Detect which cell encompasses the target text, then output its [X, Y] center coordinate. 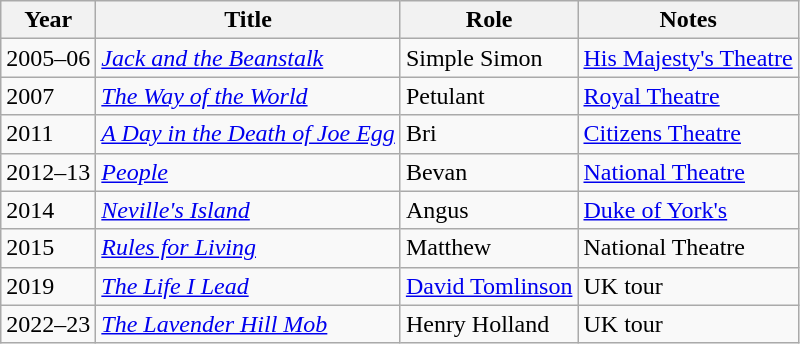
Bevan [489, 172]
Angus [489, 210]
His Majesty's Theatre [688, 58]
A Day in the Death of Joe Egg [248, 134]
2007 [48, 96]
2015 [48, 248]
Petulant [489, 96]
Simple Simon [489, 58]
2005–06 [48, 58]
Neville's Island [248, 210]
Title [248, 20]
Matthew [489, 248]
The Life I Lead [248, 286]
2014 [48, 210]
Rules for Living [248, 248]
Year [48, 20]
The Lavender Hill Mob [248, 324]
Bri [489, 134]
Henry Holland [489, 324]
2019 [48, 286]
Royal Theatre [688, 96]
Citizens Theatre [688, 134]
Duke of York's [688, 210]
2011 [48, 134]
People [248, 172]
2012–13 [48, 172]
The Way of the World [248, 96]
Role [489, 20]
Jack and the Beanstalk [248, 58]
Notes [688, 20]
David Tomlinson [489, 286]
2022–23 [48, 324]
